For the text-containing cell, return its midpoint in [x, y] coordinate format. 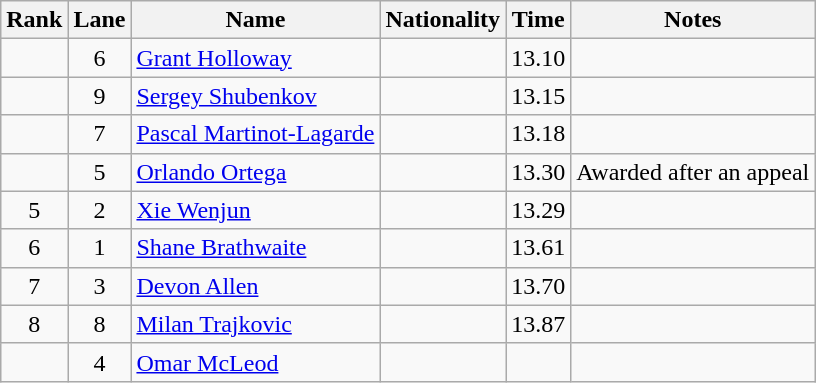
13.70 [538, 286]
13.18 [538, 134]
Grant Holloway [256, 58]
Awarded after an appeal [693, 172]
Milan Trajkovic [256, 324]
Xie Wenjun [256, 210]
Lane [100, 20]
13.29 [538, 210]
1 [100, 248]
2 [100, 210]
Devon Allen [256, 286]
Rank [34, 20]
Nationality [443, 20]
Time [538, 20]
13.10 [538, 58]
Shane Brathwaite [256, 248]
4 [100, 362]
13.87 [538, 324]
13.61 [538, 248]
Pascal Martinot-Lagarde [256, 134]
3 [100, 286]
13.15 [538, 96]
Sergey Shubenkov [256, 96]
13.30 [538, 172]
Name [256, 20]
Omar McLeod [256, 362]
9 [100, 96]
Notes [693, 20]
Orlando Ortega [256, 172]
